For the text-containing cell, return its midpoint in [x, y] coordinate format. 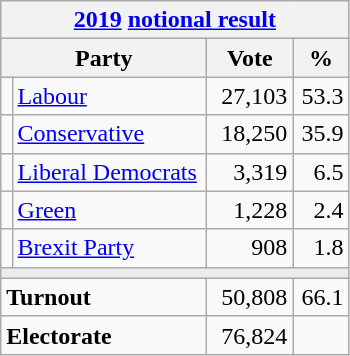
1,228 [250, 210]
50,808 [250, 297]
76,824 [250, 335]
2019 notional result [175, 20]
3,319 [250, 172]
Liberal Democrats [110, 172]
6.5 [321, 172]
% [321, 58]
Green [110, 210]
Party [104, 58]
Conservative [110, 134]
Turnout [104, 297]
Labour [110, 96]
1.8 [321, 248]
Electorate [104, 335]
35.9 [321, 134]
Brexit Party [110, 248]
18,250 [250, 134]
53.3 [321, 96]
2.4 [321, 210]
Vote [250, 58]
66.1 [321, 297]
27,103 [250, 96]
908 [250, 248]
